Return the (X, Y) coordinate for the center point of the cell that contains the specified text.  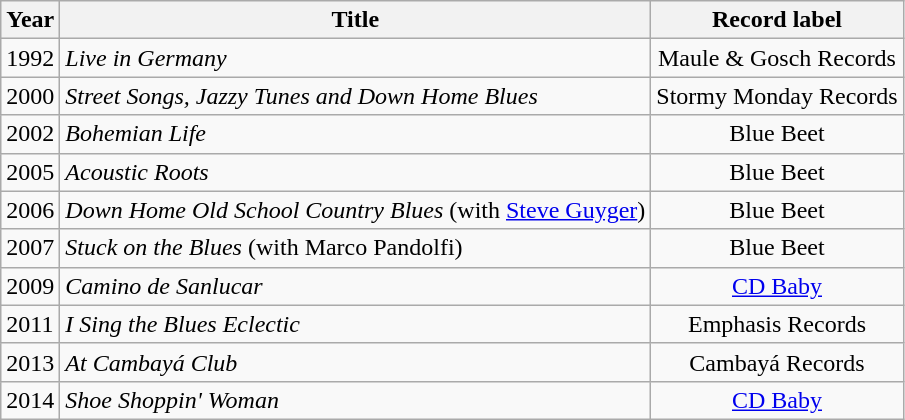
Live in Germany (356, 58)
2005 (30, 172)
Emphasis Records (777, 324)
Camino de Sanlucar (356, 286)
2007 (30, 248)
At Cambayá Club (356, 362)
Acoustic Roots (356, 172)
2013 (30, 362)
2000 (30, 96)
Stuck on the Blues (with Marco Pandolfi) (356, 248)
Stormy Monday Records (777, 96)
1992 (30, 58)
Record label (777, 20)
Cambayá Records (777, 362)
2006 (30, 210)
Bohemian Life (356, 134)
I Sing the Blues Eclectic (356, 324)
2009 (30, 286)
Shoe Shoppin' Woman (356, 400)
2011 (30, 324)
Down Home Old School Country Blues (with Steve Guyger) (356, 210)
Street Songs, Jazzy Tunes and Down Home Blues (356, 96)
2002 (30, 134)
Maule & Gosch Records (777, 58)
2014 (30, 400)
Title (356, 20)
Year (30, 20)
